From the cell containing the given text, extract its center point as [X, Y] coordinate. 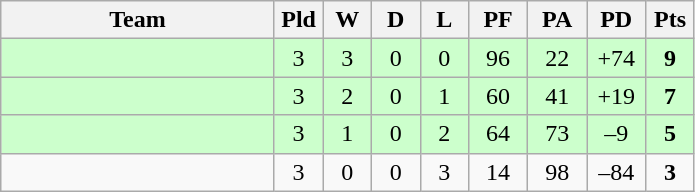
73 [558, 134]
64 [498, 134]
41 [558, 96]
60 [498, 96]
14 [498, 172]
96 [498, 58]
W [348, 20]
+19 [616, 96]
PD [616, 20]
5 [670, 134]
Pts [670, 20]
22 [558, 58]
PA [558, 20]
7 [670, 96]
–9 [616, 134]
98 [558, 172]
PF [498, 20]
L [444, 20]
D [396, 20]
+74 [616, 58]
Team [138, 20]
9 [670, 58]
–84 [616, 172]
Pld [298, 20]
